Locate the cell with the specified text and output its [X, Y] center coordinate. 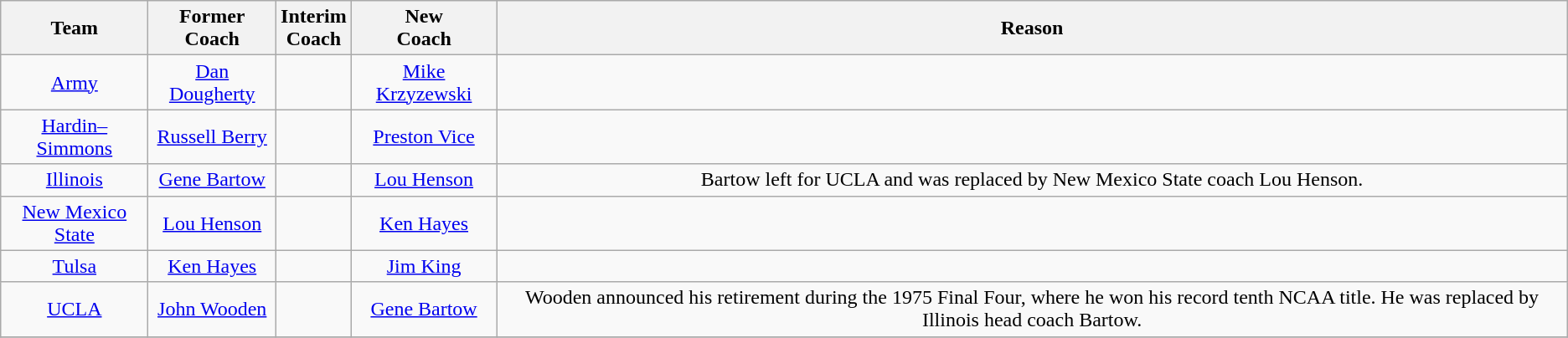
Mike Krzyzewski [424, 82]
Reason [1032, 28]
UCLA [75, 310]
Wooden announced his retirement during the 1975 Final Four, where he won his record tenth NCAA title. He was replaced by Illinois head coach Bartow. [1032, 310]
Team [75, 28]
Tulsa [75, 266]
New Mexico State [75, 223]
InterimCoach [314, 28]
Preston Vice [424, 137]
Illinois [75, 180]
John Wooden [213, 310]
Bartow left for UCLA and was replaced by New Mexico State coach Lou Henson. [1032, 180]
Jim King [424, 266]
NewCoach [424, 28]
FormerCoach [213, 28]
Russell Berry [213, 137]
Dan Dougherty [213, 82]
Army [75, 82]
Hardin–Simmons [75, 137]
